Return the [x, y] coordinate for the center point of the cell that contains the specified text.  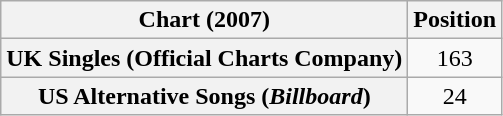
Chart (2007) [204, 20]
24 [455, 96]
UK Singles (Official Charts Company) [204, 58]
US Alternative Songs (Billboard) [204, 96]
163 [455, 58]
Position [455, 20]
